Detect which cell encompasses the target text, then output its (X, Y) center coordinate. 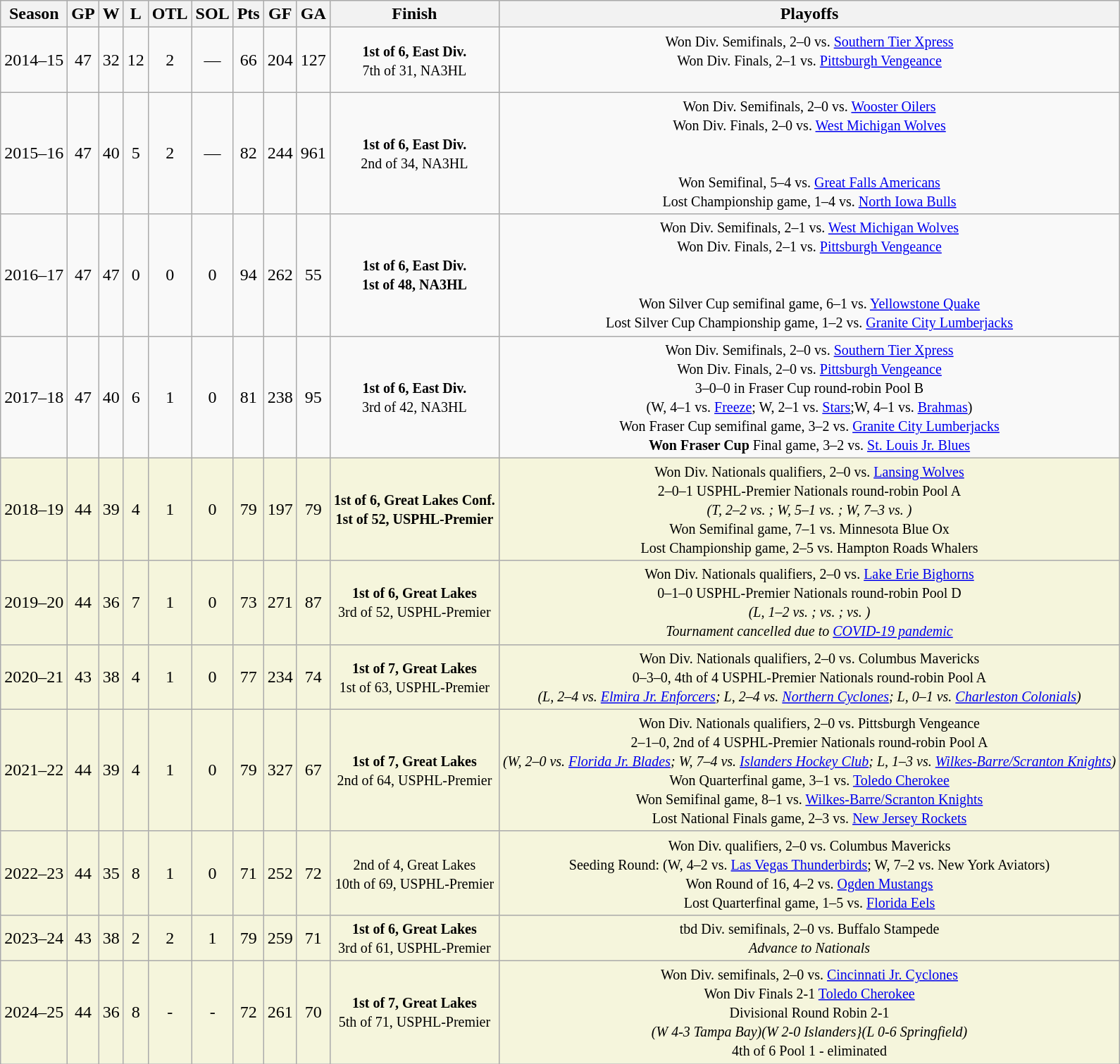
1st of 6, East Div.7th of 31, NA3HL (414, 60)
GP (83, 14)
262 (280, 275)
70 (313, 1012)
234 (280, 677)
2022–23 (34, 873)
238 (280, 397)
2015–16 (34, 154)
2023–24 (34, 938)
6 (135, 397)
2018–19 (34, 509)
2020–21 (34, 677)
259 (280, 938)
2nd of 4, Great Lakes10th of 69, USPHL-Premier (414, 873)
327 (280, 770)
1st of 6, Great Lakes3rd of 61, USPHL-Premier (414, 938)
Finish (414, 14)
L (135, 14)
2024–25 (34, 1012)
2019–20 (34, 603)
1st of 7, Great Lakes2nd of 64, USPHL-Premier (414, 770)
GA (313, 14)
252 (280, 873)
12 (135, 60)
81 (248, 397)
1st of 7, Great Lakes1st of 63, USPHL-Premier (414, 677)
66 (248, 60)
197 (280, 509)
5 (135, 154)
67 (313, 770)
OTL (170, 14)
Playoffs (809, 14)
271 (280, 603)
1st of 6, Great Lakes3rd of 52, USPHL-Premier (414, 603)
82 (248, 154)
W (111, 14)
2014–15 (34, 60)
74 (313, 677)
32 (111, 60)
SOL (213, 14)
1st of 7, Great Lakes5th of 71, USPHL-Premier (414, 1012)
1st of 6, East Div.3rd of 42, NA3HL (414, 397)
Won Div. Semifinals, 2–0 vs. Southern Tier XpressWon Div. Finals, 2–1 vs. Pittsburgh Vengeance (809, 60)
261 (280, 1012)
2021–22 (34, 770)
1st of 6, Great Lakes Conf.1st of 52, USPHL-Premier (414, 509)
2017–18 (34, 397)
1st of 6, East Div.1st of 48, NA3HL (414, 275)
73 (248, 603)
Season (34, 14)
55 (313, 275)
95 (313, 397)
87 (313, 603)
1st of 6, East Div.2nd of 34, NA3HL (414, 154)
127 (313, 60)
204 (280, 60)
tbd Div. semifinals, 2–0 vs. Buffalo StampedeAdvance to Nationals (809, 938)
Pts (248, 14)
7 (135, 603)
GF (280, 14)
77 (248, 677)
2016–17 (34, 275)
35 (111, 873)
94 (248, 275)
244 (280, 154)
961 (313, 154)
